Return [x, y] of the center of cell containing provided text 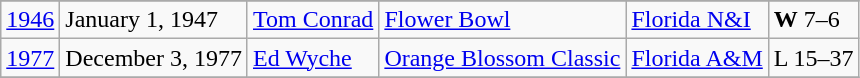
W 7–6 [814, 20]
1977 [30, 58]
L 15–37 [814, 58]
Florida N&I [697, 20]
Tom Conrad [312, 20]
December 3, 1977 [154, 58]
Flower Bowl [502, 20]
1946 [30, 20]
Ed Wyche [312, 58]
January 1, 1947 [154, 20]
Florida A&M [697, 58]
Orange Blossom Classic [502, 58]
